Search for the cell housing the specified text and yield its (X, Y) center coordinate. 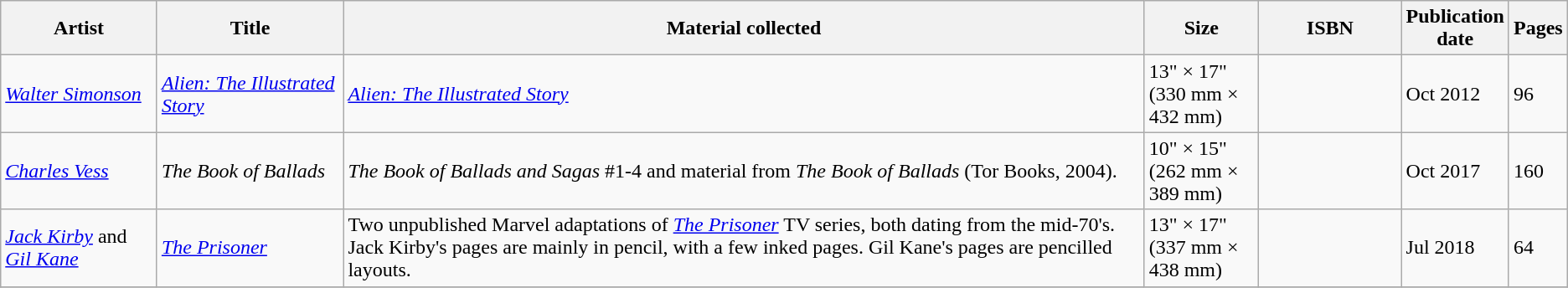
64 (1538, 248)
10" × 15"(262 mm × 389 mm) (1201, 171)
13" × 17"(330 mm × 432 mm) (1201, 94)
Walter Simonson (79, 94)
Pages (1538, 28)
Jul 2018 (1455, 248)
Material collected (744, 28)
Jack Kirby and Gil Kane (79, 248)
13" × 17"(337 mm × 438 mm) (1201, 248)
The Prisoner (250, 248)
The Book of Ballads (250, 171)
Size (1201, 28)
96 (1538, 94)
ISBN (1330, 28)
Charles Vess (79, 171)
Oct 2012 (1455, 94)
160 (1538, 171)
The Book of Ballads and Sagas #1-4 and material from The Book of Ballads (Tor Books, 2004). (744, 171)
Title (250, 28)
Oct 2017 (1455, 171)
Artist (79, 28)
Publication date (1455, 28)
